Capture the cell that displays the provided text and extract its [X, Y] central coordinate. 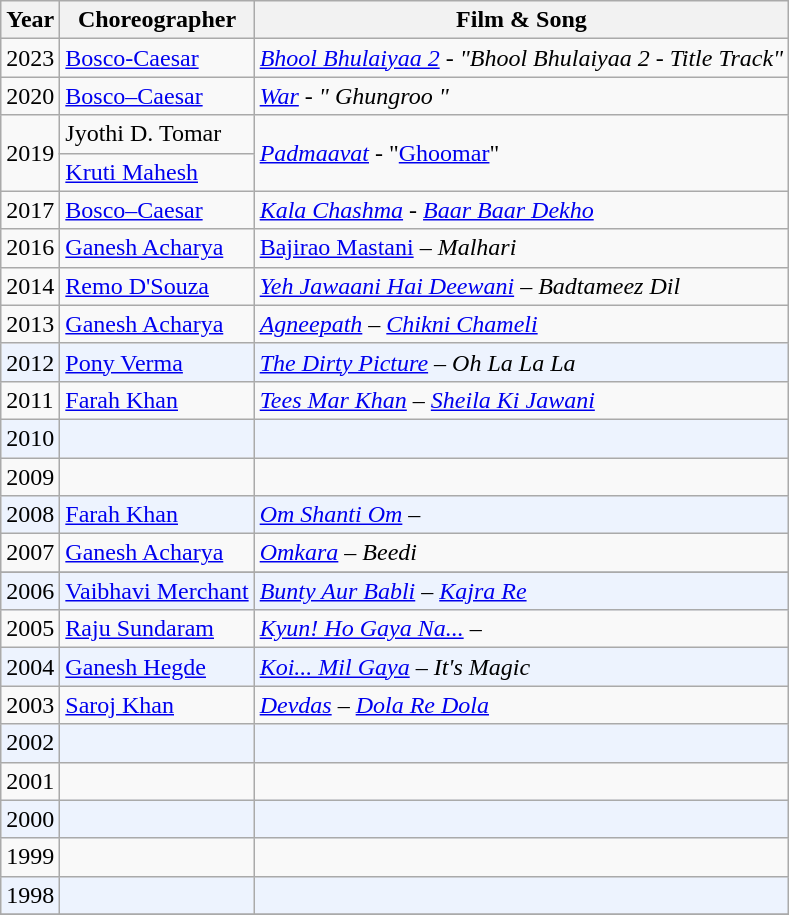
2019 [30, 153]
Raju Sundaram [157, 629]
2017 [30, 210]
The Dirty Picture – Oh La La La [522, 362]
2005 [30, 629]
2002 [30, 743]
2020 [30, 96]
Year [30, 20]
War - " Ghungroo " [522, 96]
Yeh Jawaani Hai Deewani – Badtameez Dil [522, 286]
2008 [30, 515]
2012 [30, 362]
2006 [30, 591]
2007 [30, 553]
Bajirao Mastani – Malhari [522, 248]
Choreographer [157, 20]
Remo D'Souza [157, 286]
2003 [30, 705]
Kyun! Ho Gaya Na... – [522, 629]
2013 [30, 324]
Kala Chashma - Baar Baar Dekho [522, 210]
2009 [30, 477]
1999 [30, 857]
Film & Song [522, 20]
2004 [30, 667]
Saroj Khan [157, 705]
2010 [30, 438]
Devdas – Dola Re Dola [522, 705]
1998 [30, 895]
Bunty Aur Babli – Kajra Re [522, 591]
Om Shanti Om – [522, 515]
Agneepath – Chikni Chameli [522, 324]
2014 [30, 286]
Kruti Mahesh [157, 172]
2000 [30, 819]
Bosco-Caesar [157, 58]
2016 [30, 248]
Pony Verma [157, 362]
Tees Mar Khan – Sheila Ki Jawani [522, 400]
2011 [30, 400]
2001 [30, 781]
Padmaavat - "Ghoomar" [522, 153]
Jyothi D. Tomar [157, 134]
2023 [30, 58]
Bhool Bhulaiyaa 2 - "Bhool Bhulaiyaa 2 - Title Track" [522, 58]
Ganesh Hegde [157, 667]
Koi... Mil Gaya – It's Magic [522, 667]
Omkara – Beedi [522, 553]
Vaibhavi Merchant [157, 591]
